Locate the cell with the specified text and output its [x, y] center coordinate. 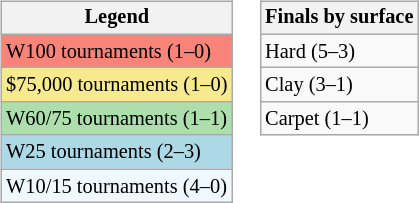
W100 tournaments (1–0) [116, 51]
Carpet (1–1) [339, 119]
W25 tournaments (2–3) [116, 152]
$75,000 tournaments (1–0) [116, 85]
Clay (3–1) [339, 85]
Finals by surface [339, 18]
W10/15 tournaments (4–0) [116, 186]
Legend [116, 18]
W60/75 tournaments (1–1) [116, 119]
Hard (5–3) [339, 51]
